For the text-containing cell, return its midpoint in [X, Y] coordinate format. 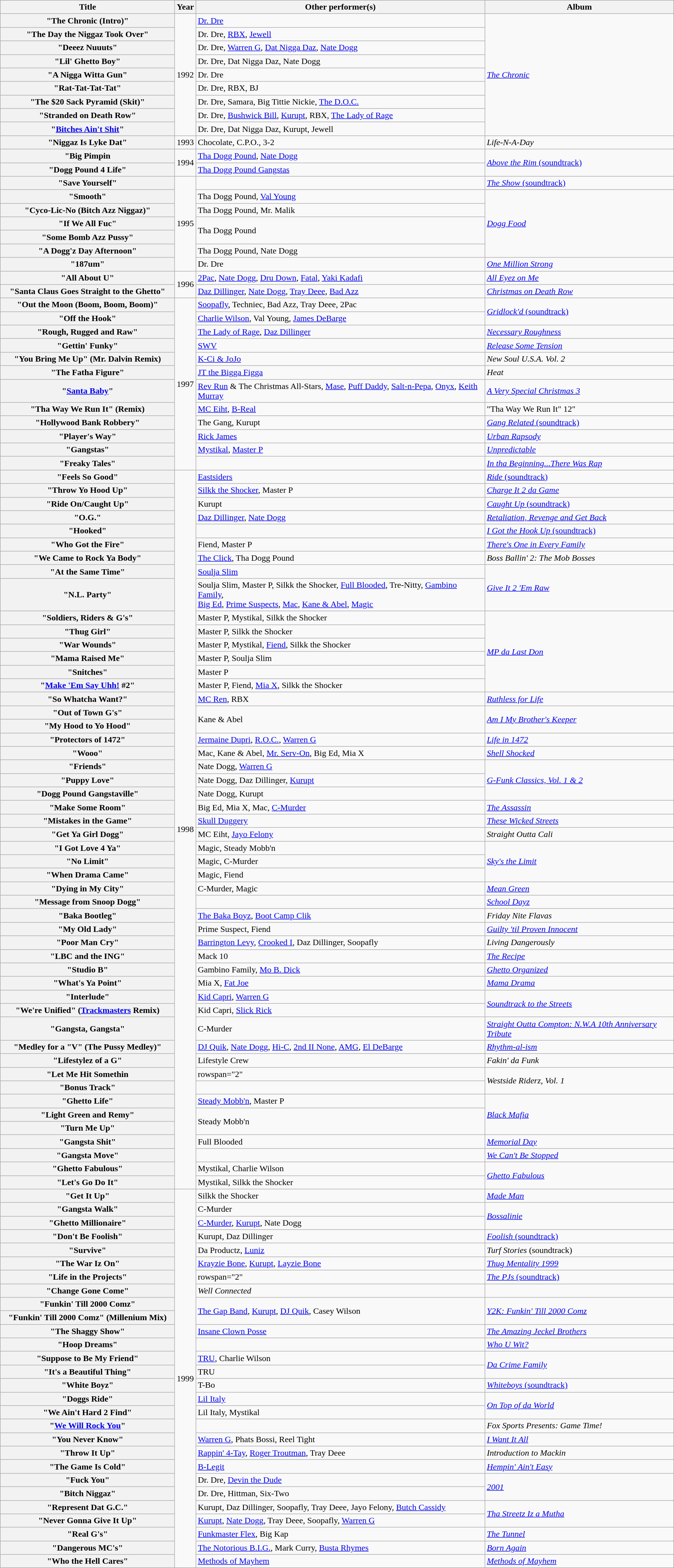
The Show (soundtrack) [579, 183]
"Feels So Good" [87, 477]
"Cyco-Lic-No (Bitch Azz Niggaz)" [87, 210]
1995 [186, 224]
"Medley for a "V" (The Pussy Medley)" [87, 1047]
"My Old Lady" [87, 929]
Dogg Food [579, 224]
"Thug Girl" [87, 631]
Soulja Slim [341, 571]
Gridlock'd (soundtrack) [579, 311]
Friday Nite Flavas [579, 916]
Mean Green [579, 889]
Krayzie Bone, Kurupt, Layzie Bone [341, 1263]
Soulja Slim, Master P, Silkk the Shocker, Full Blooded, Tre-Nitty, Gambino Family,Big Ed, Prime Suspects, Mac, Kane & Abel, Magic [341, 594]
Boss Ballin' 2: The Mob Bosses [579, 558]
"Interlude" [87, 997]
The Gang, Kurupt [341, 423]
1998 [186, 830]
"Studio B" [87, 970]
Master P, Mystikal, Fiend, Silkk the Shocker [341, 645]
"Ghetto Millionaire" [87, 1223]
The Amazing Jeckel Brothers [579, 1331]
Barrington Levy, Crooked I, Daz Dillinger, Soopafly [341, 943]
TRU, Charlie Wilson [341, 1358]
1994 [186, 162]
"At the Same Time" [87, 571]
"The Fatha Figure" [87, 372]
Nate Dogg, Warren G [341, 767]
Lifestyle Crew [341, 1060]
Dr. Dre, Dat Nigga Daz, Nate Dogg [341, 61]
"Santa Baby" [87, 390]
"The Chronic (Intro)" [87, 21]
Tha Dogg Pound Gangstas [341, 170]
"Puppy Love" [87, 780]
"What's Ya Point" [87, 983]
Ride (soundtrack) [579, 477]
New Soul U.S.A. Vol. 2 [579, 359]
Tha Dogg Pound, Val Young [341, 197]
Skull Duggery [341, 821]
Urban Rapsody [579, 436]
Ghetto Organized [579, 970]
Retaliation, Revenge and Get Back [579, 517]
"Mistakes in the Game" [87, 821]
Introduction to Mackin [579, 1453]
"Hollywood Bank Robbery" [87, 423]
"Get Ya Girl Dogg" [87, 834]
A Very Special Christmas 3 [579, 390]
Daz Dillinger, Nate Dogg [341, 517]
Gambino Family, Mo B. Dick [341, 970]
Tha Dogg Pound, Mr. Malik [341, 210]
All Eyez on Me [579, 278]
Tha Streetz Iz a Mutha [579, 1514]
Dr. Dre, RBX, Jewell [341, 34]
"Dogg Pound Gangstaville" [87, 794]
"Soldiers, Riders & G's" [87, 618]
"Make Some Room" [87, 807]
Eastsiders [341, 477]
"Let Me Hit Somethin [87, 1074]
Mia X, Fat Joe [341, 983]
Full Blooded [341, 1142]
Kid Capri, Warren G [341, 997]
These Wicked Streets [579, 821]
Master P, Silkk the Shocker [341, 631]
Whiteboys (soundtrack) [579, 1385]
"My Hood to Yo Hood" [87, 726]
"You Never Know" [87, 1439]
"Gangsta, Gangsta" [87, 1028]
Insane Clown Posse [341, 1331]
"Santa Claus Goes Straight to the Ghetto" [87, 291]
Charlie Wilson, Val Young, James DeBarge [341, 318]
The Chronic [579, 75]
C-Murder, Magic [341, 889]
DJ Quik, Nate Dogg, Hi-C, 2nd II None, AMG, El DeBarge [341, 1047]
Dr. Dre, Devin the Dude [341, 1480]
"Fuck You" [87, 1480]
"Poor Man Cry" [87, 943]
"Real G's" [87, 1534]
1999 [186, 1378]
"All About U" [87, 278]
2001 [579, 1487]
Christmas on Death Row [579, 291]
"Who the Hell Cares" [87, 1561]
I Got the Hook Up (soundtrack) [579, 531]
Rhythm-al-ism [579, 1047]
"Gangsta Move" [87, 1155]
Kane & Abel [341, 719]
Living Dangerously [579, 943]
Silkk the Shocker, Master P [341, 490]
Nate Dogg, Kurupt [341, 794]
Charge It 2 da Game [579, 490]
Guilty 'til Proven Innocent [579, 929]
"Snitches" [87, 672]
"Gangsta Shit" [87, 1142]
Master P, Mystikal, Silkk the Shocker [341, 618]
"Ghetto Fabulous" [87, 1169]
"Make 'Em Say Uhh! #2" [87, 686]
Heat [579, 372]
Rappin' 4-Tay, Roger Troutman, Tray Deee [341, 1453]
Thug Mentality 1999 [579, 1263]
Dr. Dre, Samara, Big Tittie Nickie, The D.O.C. [341, 102]
"Light Green and Remy" [87, 1115]
1997 [186, 384]
Kid Capri, Slick Rick [341, 1010]
"Protectors of 1472" [87, 740]
"Off the Hook" [87, 318]
"The Shaggy Show" [87, 1331]
Jermaine Dupri, R.O.C., Warren G [341, 740]
The Notorious B.I.G., Mark Curry, Busta Rhymes [341, 1548]
C-Murder, Kurupt, Nate Dogg [341, 1223]
"Dying in My City" [87, 889]
Magic, C-Murder [341, 862]
Tha Dogg Pound [341, 230]
"Survive" [87, 1250]
"Player's Way" [87, 436]
One Million Strong [579, 264]
"Bonus Track" [87, 1088]
Turf Stories (soundtrack) [579, 1250]
"Save Yourself" [87, 183]
"Message from Snoop Dogg" [87, 902]
Warren G, Phats Bossi, Reel Tight [341, 1439]
Title [87, 7]
"Dangerous MC's" [87, 1548]
Big Ed, Mia X, Mac, C-Murder [341, 807]
"Never Gonna Give It Up" [87, 1521]
"Lil' Ghetto Boy" [87, 61]
"The War Iz On" [87, 1263]
Life in 1472 [579, 740]
Chocolate, C.P.O., 3-2 [341, 142]
"Gettin' Funky" [87, 345]
MC Ren, RBX [341, 699]
Life-N-A-Day [579, 142]
"Don't Be Foolish" [87, 1236]
Lil Italy, Mystikal [341, 1412]
We Can't Be Stopped [579, 1155]
Shell Shocked [579, 753]
The Lady of Rage, Daz Dillinger [341, 332]
Prime Suspect, Fiend [341, 929]
Steady Mobb'n, Master P [341, 1101]
Who U Wit? [579, 1345]
"N.L. Party" [87, 594]
1992 [186, 75]
Nate Dogg, Daz Dillinger, Kurupt [341, 780]
"White Boyz" [87, 1385]
Master P, Fiend, Mia X, Silkk the Shocker [341, 686]
"Dogg Pound 4 Life" [87, 170]
"Who Got the Fire" [87, 544]
Release Some Tension [579, 345]
Ruthless for Life [579, 699]
"Tha Way We Run It" 12" [579, 409]
In tha Beginning...There Was Rap [579, 463]
"Stranded on Death Row" [87, 115]
Hempin' Ain't Easy [579, 1466]
Other performer(s) [341, 7]
2Pac, Nate Dogg, Dru Down, Fatal, Yaki Kadafi [341, 278]
"If We All Fuc" [87, 224]
Fakin' da Funk [579, 1060]
The Tunnel [579, 1534]
"Turn Me Up" [87, 1128]
"Smooth" [87, 197]
"Funkin' Till 2000 Comz" (Millenium Mix) [87, 1318]
Daz Dillinger, Nate Dogg, Tray Deee, Bad Azz [341, 291]
"Deeez Nuuuts" [87, 48]
Dr. Dre, RBX, BJ [341, 88]
"Niggaz Is Lyke Dat" [87, 142]
"Baka Bootleg" [87, 916]
"Life in the Projects" [87, 1277]
The PJs (soundtrack) [579, 1277]
Da Crime Family [579, 1365]
"Friends" [87, 767]
"Out of Town G's" [87, 713]
"Bitches Ain't Shit" [87, 129]
"When Drama Came" [87, 875]
Mystikal, Silkk the Shocker [341, 1182]
JT the Bigga Figga [341, 372]
Sky's the Limit [579, 862]
TRU [341, 1372]
"The Game Is Cold" [87, 1466]
"War Wounds" [87, 645]
SWV [341, 345]
Magic, Steady Mobb'n [341, 848]
"Ride On/Caught Up" [87, 504]
"I Got Love 4 Ya" [87, 848]
Kurupt, Daz Dillinger, Soopafly, Tray Deee, Jayo Felony, Butch Cassidy [341, 1507]
The Recipe [579, 956]
The Click, Tha Dogg Pound [341, 558]
Kurupt, Nate Dogg, Tray Deee, Soopafly, Warren G [341, 1521]
"Ghetto Life" [87, 1101]
"We Came to Rock Ya Body" [87, 558]
"It's a Beautiful Thing" [87, 1372]
"Hooked" [87, 531]
Mystikal, Master P [341, 450]
"Big Pimpin [87, 156]
"The $20 Sack Pyramid (Skit)" [87, 102]
Dr. Dre, Hittman, Six-Two [341, 1493]
"Tha Way We Run It" (Remix) [87, 409]
Bossalinie [579, 1216]
"Wooo" [87, 753]
Album [579, 7]
Fox Sports Presents: Game Time! [579, 1426]
Straight Outta Compton: N.W.A 10th Anniversary Tribute [579, 1028]
"187um" [87, 264]
Master P [341, 672]
There's One in Every Family [579, 544]
Black Mafia [579, 1115]
Master P, Soulja Slim [341, 658]
MP da Last Don [579, 651]
Above the Rim (soundtrack) [579, 162]
MC Eiht, Jayo Felony [341, 834]
Foolish (soundtrack) [579, 1236]
Soopafly, Techniec, Bad Azz, Tray Deee, 2Pac [341, 305]
The Assassin [579, 807]
K-Ci & JoJo [341, 359]
Dr. Dre, Dat Nigga Daz, Kurupt, Jewell [341, 129]
"Throw Yo Hood Up" [87, 490]
"A Nigga Witta Gun" [87, 75]
Fiend, Master P [341, 544]
Da Productz, Luniz [341, 1250]
"Gangstas" [87, 450]
Caught Up (soundtrack) [579, 504]
"O.G." [87, 517]
School Dayz [579, 902]
The Gap Band, Kurupt, DJ Quik, Casey Wilson [341, 1311]
Dr. Dre, Warren G, Dat Nigga Daz, Nate Dogg [341, 48]
Mack 10 [341, 956]
Mystikal, Charlie Wilson [341, 1169]
Year [186, 7]
Am I My Brother's Keeper [579, 719]
On Top of da World [579, 1406]
"LBC and the ING" [87, 956]
Straight Outta Cali [579, 834]
"We're Unified" (Trackmasters Remix) [87, 1010]
"We Will Rock You" [87, 1426]
"Funkin' Till 2000 Comz" [87, 1304]
"Freaky Tales" [87, 463]
Soundtrack to the Streets [579, 1003]
"Lifestylez of a G" [87, 1060]
1993 [186, 142]
Westside Riderz, Vol. 1 [579, 1081]
Rev Run & The Christmas All-Stars, Mase, Puff Daddy, Salt-n-Pepa, Onyx, Keith Murray [341, 390]
"Hoop Dreams" [87, 1345]
Kurupt [341, 504]
Give It 2 'Em Raw [579, 588]
"Change Gone Come" [87, 1290]
Steady Mobb'n [341, 1121]
The Baka Boyz, Boot Camp Clik [341, 916]
I Want It All [579, 1439]
B-Legit [341, 1466]
Gang Related (soundtrack) [579, 423]
"You Bring Me Up" (Mr. Dalvin Remix) [87, 359]
"A Dogg'z Day Afternoon" [87, 251]
Kurupt, Daz Dillinger [341, 1236]
T-Bo [341, 1385]
Born Again [579, 1548]
"Bitch Niggaz" [87, 1493]
G-Funk Classics, Vol. 1 & 2 [579, 780]
"Rough, Rugged and Raw" [87, 332]
"Some Bomb Azz Pussy" [87, 237]
"Get It Up" [87, 1196]
Funkmaster Flex, Big Kap [341, 1534]
"No Limit" [87, 862]
Dr. Dre, Bushwick Bill, Kurupt, RBX, The Lady of Rage [341, 115]
Memorial Day [579, 1142]
Ghetto Fabulous [579, 1175]
Rick James [341, 436]
"Gangsta Walk" [87, 1209]
"We Ain't Hard 2 Find" [87, 1412]
Y2K: Funkin' Till 2000 Comz [579, 1311]
Made Man [579, 1196]
MC Eiht, B-Real [341, 409]
"Suppose to Be My Friend" [87, 1358]
"Throw It Up" [87, 1453]
"Rat-Tat-Tat-Tat" [87, 88]
Unpredictable [579, 450]
Lil Italy [341, 1399]
"So Whatcha Want?" [87, 699]
Mama Drama [579, 983]
"Represent Dat G.C." [87, 1507]
Necessary Roughness [579, 332]
"The Day the Niggaz Took Over" [87, 34]
"Out the Moon (Boom, Boom, Boom)" [87, 305]
"Doggs Ride" [87, 1399]
Mac, Kane & Abel, Mr. Serv-On, Big Ed, Mia X [341, 753]
Well Connected [341, 1290]
"Let's Go Do It" [87, 1182]
1996 [186, 284]
Silkk the Shocker [341, 1196]
Magic, Fiend [341, 875]
"Mama Raised Me" [87, 658]
